Identify which cell holds the provided text, then report its (X, Y) central coordinate. 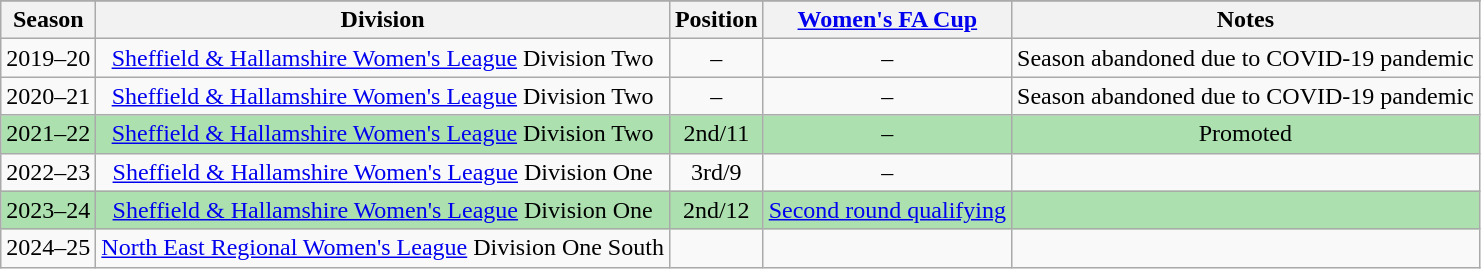
2022–23 (48, 172)
2nd/11 (716, 134)
North East Regional Women's League Division One South (383, 248)
2023–24 (48, 210)
3rd/9 (716, 172)
Second round qualifying (887, 210)
Women's FA Cup (887, 20)
2nd/12 (716, 210)
2019–20 (48, 58)
Notes (1246, 20)
2024–25 (48, 248)
Season (48, 20)
2021–22 (48, 134)
Promoted (1246, 134)
Position (716, 20)
Division (383, 20)
2020–21 (48, 96)
